Output the [X, Y] coordinate of the center of the cell containing the given text.  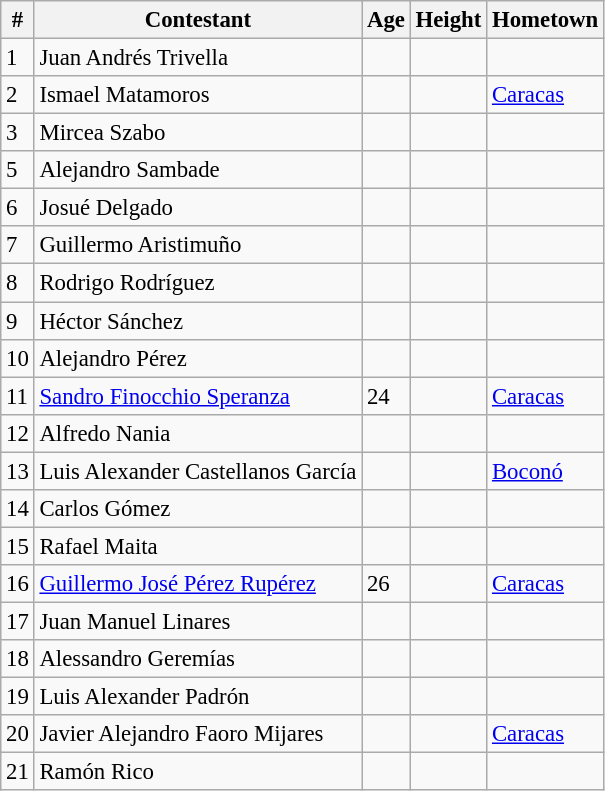
Guillermo Aristimuño [198, 245]
18 [18, 659]
Josué Delgado [198, 208]
Boconó [546, 471]
2 [18, 95]
Juan Andrés Trivella [198, 58]
Alejandro Pérez [198, 358]
Mircea Szabo [198, 133]
Luis Alexander Padrón [198, 697]
9 [18, 321]
Sandro Finocchio Speranza [198, 396]
16 [18, 584]
Hometown [546, 20]
Alfredo Nania [198, 433]
Luis Alexander Castellanos García [198, 471]
20 [18, 734]
5 [18, 170]
Juan Manuel Linares [198, 621]
Alejandro Sambade [198, 170]
Rodrigo Rodríguez [198, 283]
Height [448, 20]
14 [18, 509]
24 [386, 396]
6 [18, 208]
11 [18, 396]
15 [18, 546]
Javier Alejandro Faoro Mijares [198, 734]
# [18, 20]
26 [386, 584]
19 [18, 697]
Alessandro Geremías [198, 659]
21 [18, 772]
1 [18, 58]
10 [18, 358]
13 [18, 471]
Carlos Gómez [198, 509]
3 [18, 133]
8 [18, 283]
Rafael Maita [198, 546]
Ismael Matamoros [198, 95]
Age [386, 20]
17 [18, 621]
Contestant [198, 20]
Guillermo José Pérez Rupérez [198, 584]
Ramón Rico [198, 772]
12 [18, 433]
Héctor Sánchez [198, 321]
7 [18, 245]
